Locate the cell with the specified text and output its (X, Y) center coordinate. 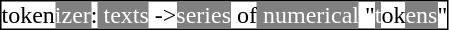
of (244, 16)
ok (393, 16)
token (28, 16)
ens (421, 16)
: (94, 16)
izer (73, 16)
-> (163, 16)
t (378, 16)
texts (122, 16)
series (204, 16)
numerical (308, 16)
